Locate the cell with the specified text and output its (x, y) center coordinate. 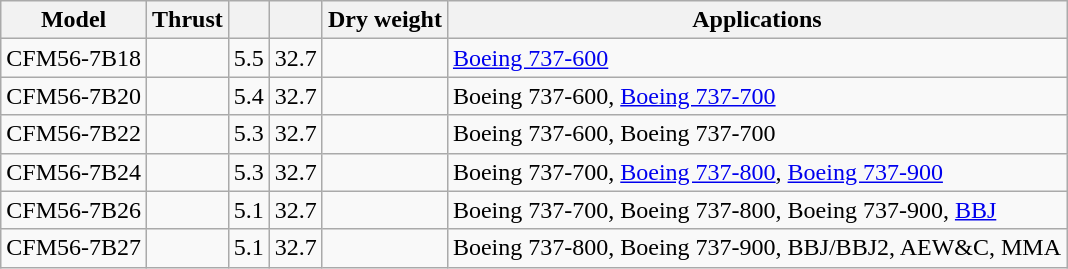
Model (74, 20)
Boeing 737-700, Boeing 737-800, Boeing 737-900, BBJ (756, 210)
CFM56-7B22 (74, 134)
CFM56-7B27 (74, 248)
5.4 (248, 96)
Dry weight (384, 20)
CFM56-7B26 (74, 210)
Applications (756, 20)
Thrust (188, 20)
CFM56-7B24 (74, 172)
CFM56-7B20 (74, 96)
Boeing 737-800, Boeing 737-900, BBJ/BBJ2, AEW&C, MMA (756, 248)
Boeing 737-600 (756, 58)
Boeing 737-700, Boeing 737-800, Boeing 737-900 (756, 172)
CFM56-7B18 (74, 58)
5.5 (248, 58)
